Identify which cell holds the provided text, then report its [X, Y] central coordinate. 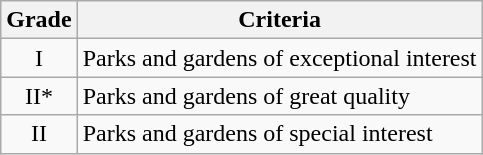
II [39, 134]
Criteria [280, 20]
II* [39, 96]
Parks and gardens of exceptional interest [280, 58]
Parks and gardens of special interest [280, 134]
Parks and gardens of great quality [280, 96]
I [39, 58]
Grade [39, 20]
